Provide the [x, y] coordinate of the cell's center where the given text is located.  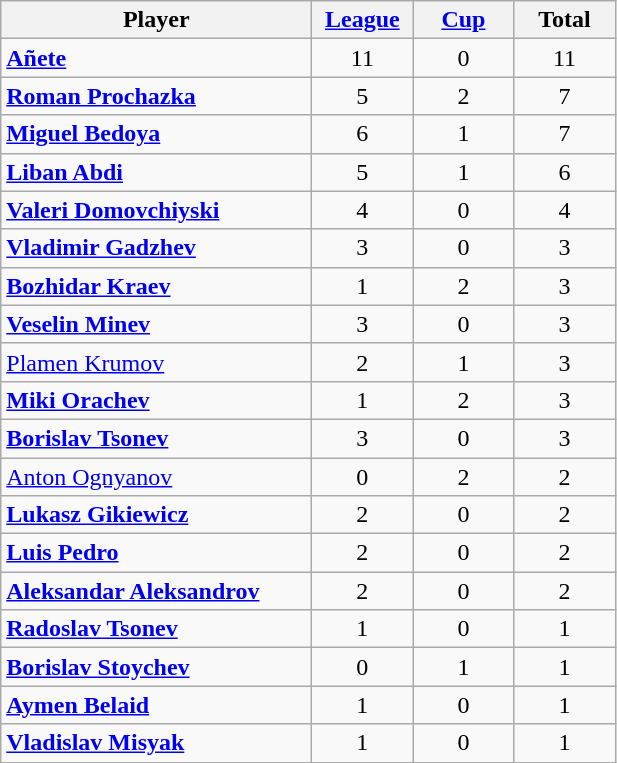
Valeri Domovchiyski [156, 210]
Vladislav Misyak [156, 743]
Plamen Krumov [156, 362]
Miki Orachev [156, 400]
Veselin Minev [156, 324]
Roman Prochazka [156, 96]
Liban Abdi [156, 172]
Luis Pedro [156, 553]
Vladimir Gadzhev [156, 248]
Total [564, 20]
Anton Ognyanov [156, 477]
Aleksandar Aleksandrov [156, 591]
Lukasz Gikiewicz [156, 515]
Borislav Tsonev [156, 438]
Añete [156, 58]
Aymen Belaid [156, 705]
League [362, 20]
Radoslav Tsonev [156, 629]
Miguel Bedoya [156, 134]
Borislav Stoychev [156, 667]
Bozhidar Kraev [156, 286]
Player [156, 20]
Cup [464, 20]
